Find where the given text appears and provide that cell's center as [x, y] coordinate. 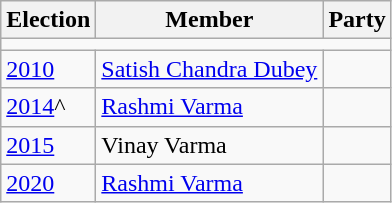
Election [48, 20]
Vinay Varma [210, 145]
2010 [48, 69]
Satish Chandra Dubey [210, 69]
Party [357, 20]
Member [210, 20]
2014^ [48, 107]
2020 [48, 183]
2015 [48, 145]
